Find where the given text appears and provide that cell's center as [x, y] coordinate. 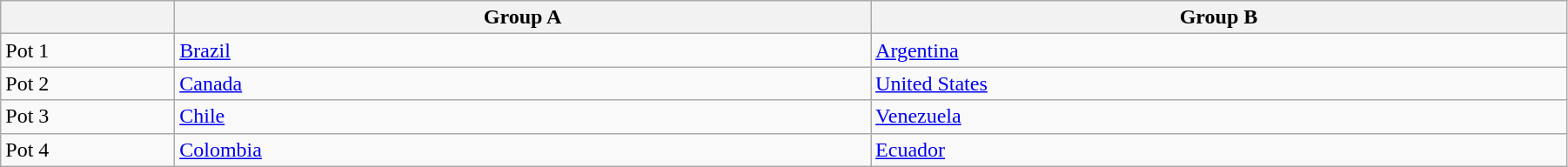
Chile [523, 117]
Pot 4 [88, 150]
Argentina [1219, 50]
Canada [523, 83]
Brazil [523, 50]
Pot 1 [88, 50]
Pot 2 [88, 83]
Venezuela [1219, 117]
Ecuador [1219, 150]
Pot 3 [88, 117]
United States [1219, 83]
Group B [1219, 17]
Colombia [523, 150]
Group A [523, 17]
